Identify which cell holds the provided text, then report its [X, Y] central coordinate. 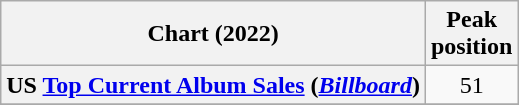
51 [471, 85]
Peakposition [471, 34]
US Top Current Album Sales (Billboard) [214, 85]
Chart (2022) [214, 34]
